From the cell containing the given text, extract its center point as (x, y) coordinate. 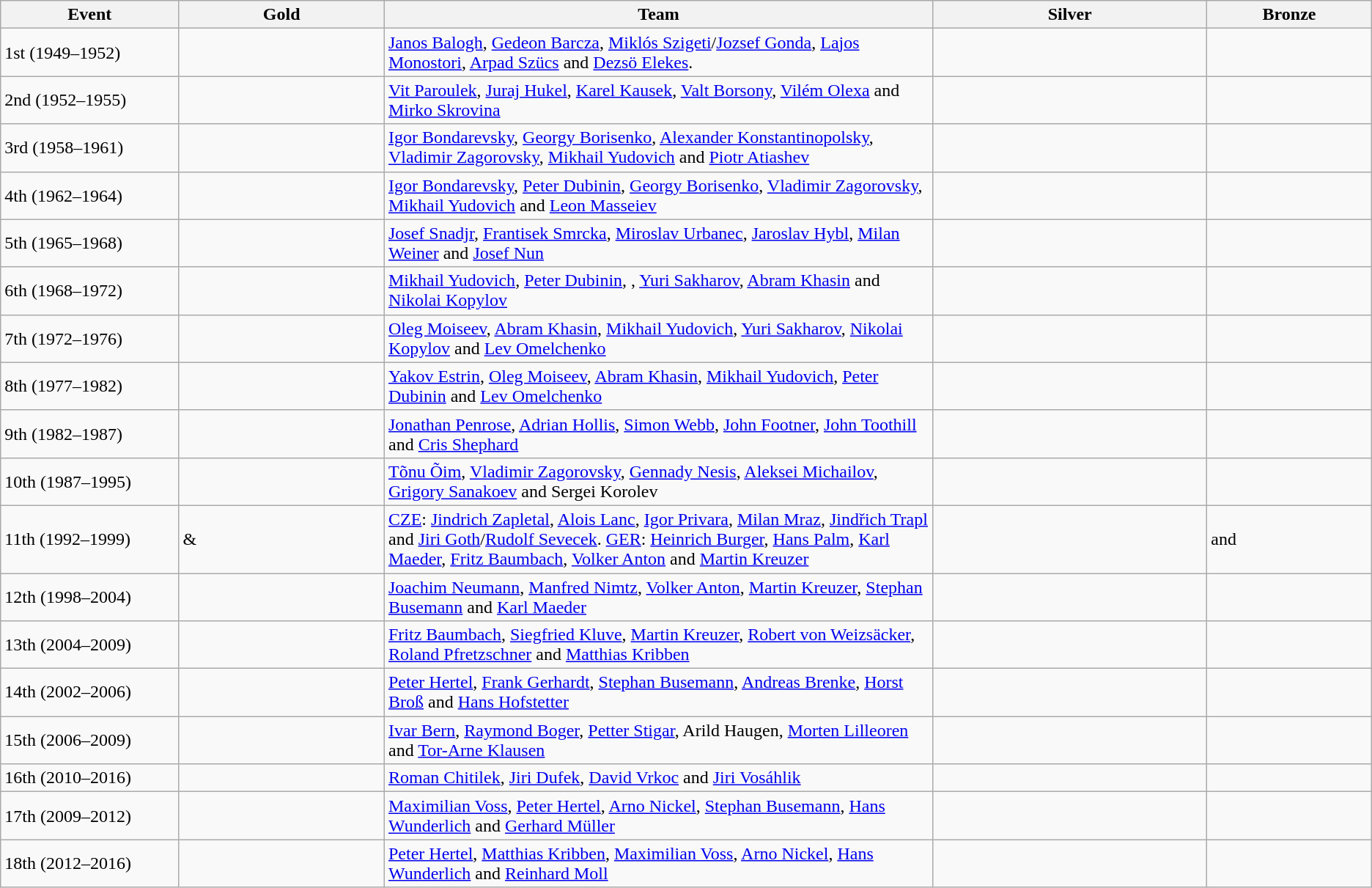
Ivar Bern, Raymond Boger, Petter Stigar, Arild Haugen, Morten Lilleoren and Tor-Arne Klausen (658, 741)
Jonathan Penrose, Adrian Hollis, Simon Webb, John Footner, John Toothill and Cris Shephard (658, 434)
18th (2012–2016) (89, 864)
10th (1987–1995) (89, 481)
Oleg Moiseev, Abram Khasin, Mikhail Yudovich, Yuri Sakharov, Nikolai Kopylov and Lev Omelchenko (658, 339)
2nd (1952–1955) (89, 100)
Fritz Baumbach, Siegfried Kluve, Martin Kreuzer, Robert von Weizsäcker, Roland Pfretzschner and Matthias Kribben (658, 645)
& (281, 539)
Yakov Estrin, Oleg Moiseev, Abram Khasin, Mikhail Yudovich, Peter Dubinin and Lev Omelchenko (658, 386)
Peter Hertel, Matthias Kribben, Maximilian Voss, Arno Nickel, Hans Wunderlich and Reinhard Moll (658, 864)
Bronze (1289, 15)
13th (2004–2009) (89, 645)
Vit Paroulek, Juraj Hukel, Karel Kausek, Valt Borsony, Vilém Olexa and Mirko Skrovina (658, 100)
12th (1998–2004) (89, 597)
8th (1977–1982) (89, 386)
Janos Balogh, Gedeon Barcza, Miklós Szigeti/Jozsef Gonda, Lajos Monostori, Arpad Szücs and Dezsö Elekes. (658, 53)
4th (1962–1964) (89, 195)
Igor Bondarevsky, Peter Dubinin, Georgy Borisenko, Vladimir Zagorovsky, Mikhail Yudovich and Leon Masseiev (658, 195)
17th (2009–2012) (89, 815)
14th (2002–2006) (89, 692)
5th (1965–1968) (89, 243)
1st (1949–1952) (89, 53)
Peter Hertel, Frank Gerhardt, Stephan Busemann, Andreas Brenke, Horst Broß and Hans Hofstetter (658, 692)
7th (1972–1976) (89, 339)
Roman Chitilek, Jiri Dufek, David Vrkoc and Jiri Vosáhlik (658, 778)
Maximilian Voss, Peter Hertel, Arno Nickel, Stephan Busemann, Hans Wunderlich and Gerhard Müller (658, 815)
11th (1992–1999) (89, 539)
Silver (1070, 15)
6th (1968–1972) (89, 290)
15th (2006–2009) (89, 741)
Event (89, 15)
and (1289, 539)
Team (658, 15)
Gold (281, 15)
9th (1982–1987) (89, 434)
Joachim Neumann, Manfred Nimtz, Volker Anton, Martin Kreuzer, Stephan Busemann and Karl Maeder (658, 597)
16th (2010–2016) (89, 778)
Mikhail Yudovich, Peter Dubinin, , Yuri Sakharov, Abram Khasin and Nikolai Kopylov (658, 290)
3rd (1958–1961) (89, 148)
Josef Snadjr, Frantisek Smrcka, Miroslav Urbanec, Jaroslav Hybl, Milan Weiner and Josef Nun (658, 243)
Tõnu Õim, Vladimir Zagorovsky, Gennady Nesis, Aleksei Michailov, Grigory Sanakoev and Sergei Korolev (658, 481)
Igor Bondarevsky, Georgy Borisenko, Alexander Konstantinopolsky, Vladimir Zagorovsky, Mikhail Yudovich and Piotr Atiashev (658, 148)
